Locate the cell with the specified text and output its (X, Y) center coordinate. 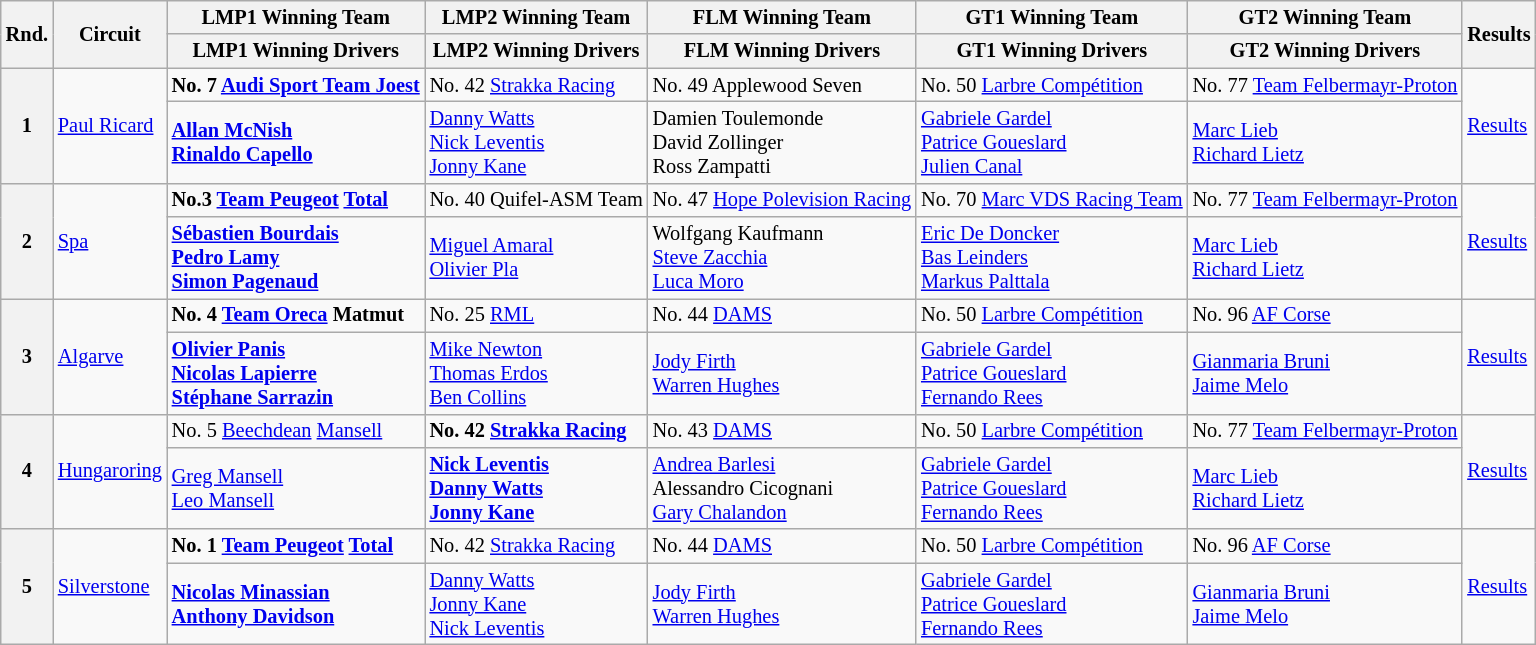
GT1 Winning Drivers (1052, 51)
Circuit (110, 34)
No. 47 Hope Polevision Racing (782, 200)
Danny Watts Jonny Kane Nick Leventis (536, 604)
No. 5 Beechdean Mansell (296, 431)
LMP2 Winning Drivers (536, 51)
FLM Winning Team (782, 17)
LMP1 Winning Drivers (296, 51)
Allan McNish Rinaldo Capello (296, 142)
Wolfgang Kaufmann Steve Zacchia Luca Moro (782, 258)
Nicolas Minassian Anthony Davidson (296, 604)
Eric De Doncker Bas Leinders Markus Palttala (1052, 258)
Algarve (110, 356)
Silverstone (110, 586)
Mike Newton Thomas Erdos Ben Collins (536, 373)
Spa (110, 240)
GT2 Winning Team (1326, 17)
2 (27, 240)
No. 70 Marc VDS Racing Team (1052, 200)
No. 25 RML (536, 315)
No. 49 Applewood Seven (782, 85)
Nick Leventis Danny Watts Jonny Kane (536, 488)
No. 4 Team Oreca Matmut (296, 315)
1 (27, 126)
3 (27, 356)
Andrea Barlesi Alessandro Cicognani Gary Chalandon (782, 488)
No. 1 Team Peugeot Total (296, 546)
Paul Ricard (110, 126)
5 (27, 586)
No. 40 Quifel-ASM Team (536, 200)
No. 7 Audi Sport Team Joest (296, 85)
No.3 Team Peugeot Total (296, 200)
Danny Watts Nick Leventis Jonny Kane (536, 142)
4 (27, 472)
Olivier Panis Nicolas Lapierre Stéphane Sarrazin (296, 373)
GT1 Winning Team (1052, 17)
Sébastien Bourdais Pedro Lamy Simon Pagenaud (296, 258)
Greg Mansell Leo Mansell (296, 488)
FLM Winning Drivers (782, 51)
Gabriele Gardel Patrice Goueslard Julien Canal (1052, 142)
Miguel Amaral Olivier Pla (536, 258)
Hungaroring (110, 472)
No. 43 DAMS (782, 431)
Rnd. (27, 34)
LMP1 Winning Team (296, 17)
LMP2 Winning Team (536, 17)
Damien Toulemonde David Zollinger Ross Zampatti (782, 142)
GT2 Winning Drivers (1326, 51)
